Provide the [x, y] coordinate of the cell's center where the given text is located.  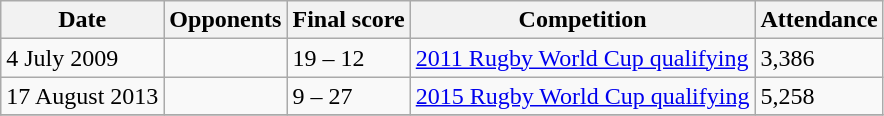
3,386 [819, 58]
19 – 12 [348, 58]
Opponents [226, 20]
2015 Rugby World Cup qualifying [582, 96]
4 July 2009 [82, 58]
Date [82, 20]
Final score [348, 20]
Attendance [819, 20]
9 – 27 [348, 96]
5,258 [819, 96]
17 August 2013 [82, 96]
2011 Rugby World Cup qualifying [582, 58]
Competition [582, 20]
